Return the (x, y) coordinate for the center point of the cell that contains the specified text.  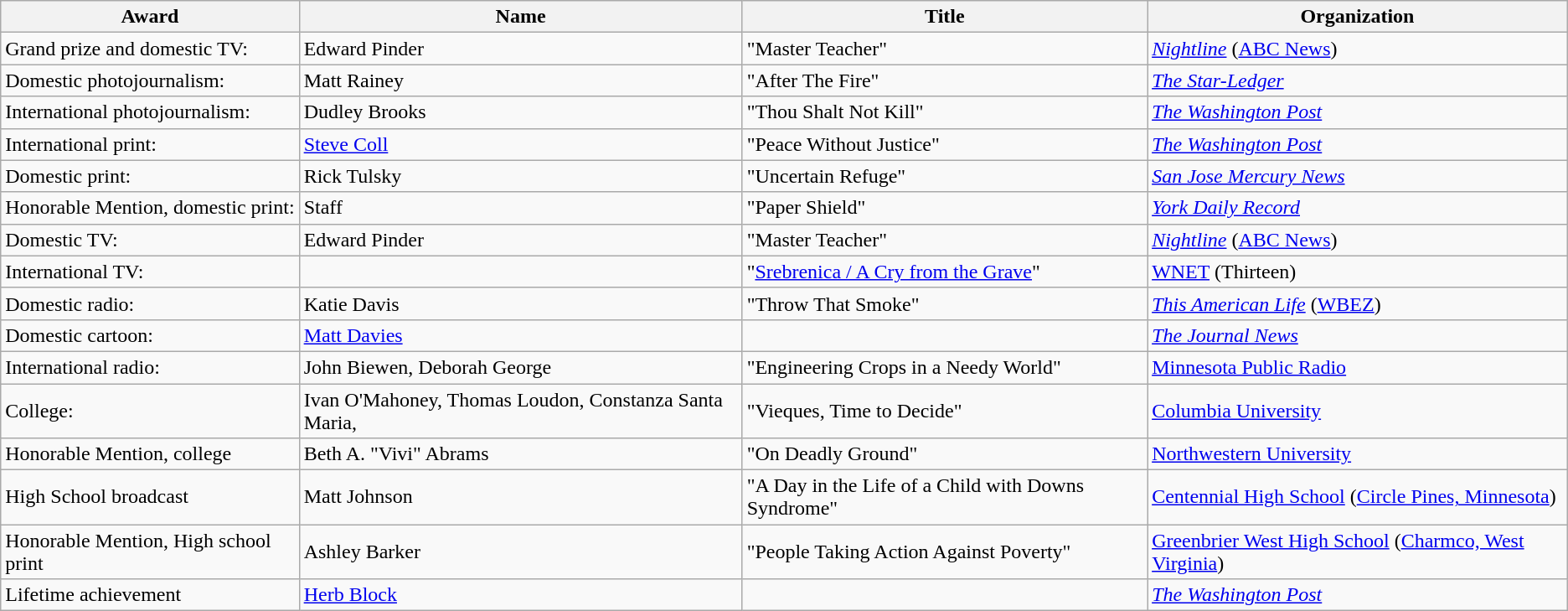
Northwestern University (1358, 454)
International print: (150, 144)
York Daily Record (1358, 208)
Lifetime achievement (150, 595)
San Jose Mercury News (1358, 176)
International TV: (150, 272)
Honorable Mention, domestic print: (150, 208)
WNET (Thirteen) (1358, 272)
Honorable Mention, college (150, 454)
High School broadcast (150, 498)
Beth A. "Vivi" Abrams (521, 454)
"Throw That Smoke" (945, 303)
"A Day in the Life of a Child with Downs Syndrome" (945, 498)
The Star-Ledger (1358, 80)
Domestic photojournalism: (150, 80)
Herb Block (521, 595)
Centennial High School (Circle Pines, Minnesota) (1358, 498)
Greenbrier West High School (Charmco, West Virginia) (1358, 551)
Rick Tulsky (521, 176)
John Biewen, Deborah George (521, 367)
International radio: (150, 367)
Katie Davis (521, 303)
"Uncertain Refuge" (945, 176)
"People Taking Action Against Poverty" (945, 551)
"Engineering Crops in a Needy World" (945, 367)
Matt Johnson (521, 498)
Award (150, 17)
Columbia University (1358, 411)
Title (945, 17)
Steve Coll (521, 144)
Domestic cartoon: (150, 335)
Matt Rainey (521, 80)
Domestic print: (150, 176)
Staff (521, 208)
Organization (1358, 17)
"After The Fire" (945, 80)
"Vieques, Time to Decide" (945, 411)
The Journal News (1358, 335)
Domestic TV: (150, 240)
Minnesota Public Radio (1358, 367)
"Peace Without Justice" (945, 144)
International photojournalism: (150, 112)
Domestic radio: (150, 303)
Name (521, 17)
This American Life (WBEZ) (1358, 303)
College: (150, 411)
"Srebrenica / A Cry from the Grave" (945, 272)
Matt Davies (521, 335)
"Thou Shalt Not Kill" (945, 112)
Dudley Brooks (521, 112)
"On Deadly Ground" (945, 454)
Ashley Barker (521, 551)
Ivan O'Mahoney, Thomas Loudon, Constanza Santa Maria, (521, 411)
Grand prize and domestic TV: (150, 49)
"Paper Shield" (945, 208)
Honorable Mention, High school print (150, 551)
